Scan for the cell matching the given text and deliver its [X, Y] coordinate at center. 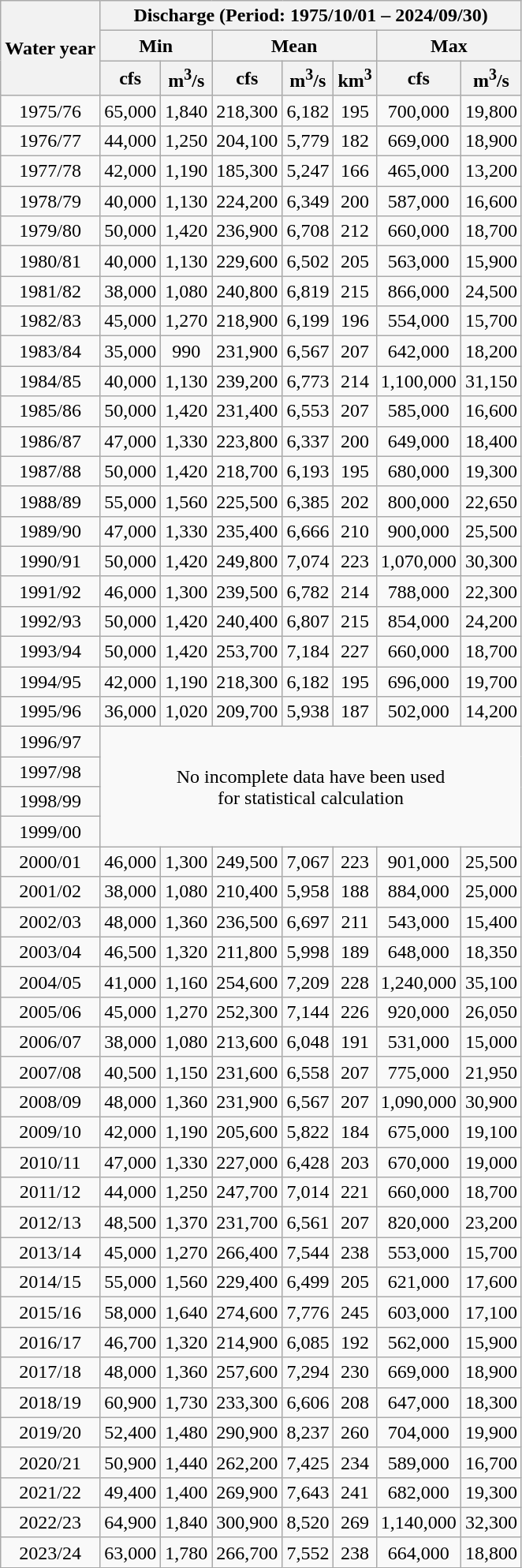
2000/01 [50, 862]
22,650 [490, 501]
202 [355, 501]
2007/08 [50, 1072]
184 [355, 1132]
6,428 [308, 1162]
36,000 [131, 712]
19,900 [490, 1432]
228 [355, 982]
1982/83 [50, 321]
854,000 [418, 621]
1987/88 [50, 471]
502,000 [418, 712]
214,900 [248, 1342]
2021/22 [50, 1492]
6,807 [308, 621]
7,067 [308, 862]
19,700 [490, 682]
211,800 [248, 952]
260 [355, 1432]
6,385 [308, 501]
211 [355, 922]
2022/23 [50, 1522]
2013/14 [50, 1252]
5,958 [308, 892]
Min [156, 46]
2008/09 [50, 1102]
5,938 [308, 712]
1975/76 [50, 110]
7,425 [308, 1462]
7,643 [308, 1492]
800,000 [418, 501]
2011/12 [50, 1192]
204,100 [248, 140]
40,500 [131, 1072]
191 [355, 1042]
6,499 [308, 1282]
32,300 [490, 1522]
km3 [355, 79]
2014/15 [50, 1282]
704,000 [418, 1432]
6,199 [308, 321]
1,780 [186, 1552]
696,000 [418, 682]
1997/98 [50, 772]
1994/95 [50, 682]
41,000 [131, 982]
17,100 [490, 1312]
820,000 [418, 1222]
18,350 [490, 952]
223,800 [248, 441]
46,500 [131, 952]
587,000 [418, 201]
240,800 [248, 291]
196 [355, 321]
249,500 [248, 862]
6,666 [308, 531]
6,708 [308, 231]
2004/05 [50, 982]
22,300 [490, 591]
225,500 [248, 501]
7,184 [308, 652]
2001/02 [50, 892]
1981/82 [50, 291]
257,600 [248, 1372]
18,800 [490, 1552]
17,600 [490, 1282]
682,000 [418, 1492]
775,000 [418, 1072]
1983/84 [50, 351]
249,800 [248, 561]
1998/99 [50, 802]
224,200 [248, 201]
2005/06 [50, 1012]
239,200 [248, 381]
1999/00 [50, 832]
2023/24 [50, 1552]
2010/11 [50, 1162]
621,000 [418, 1282]
236,900 [248, 231]
648,000 [418, 952]
15,400 [490, 922]
1978/79 [50, 201]
642,000 [418, 351]
5,247 [308, 171]
21,950 [490, 1072]
6,773 [308, 381]
Discharge (Period: 1975/10/01 – 2024/09/30) [311, 16]
2003/04 [50, 952]
1,100,000 [418, 381]
2018/19 [50, 1402]
6,193 [308, 471]
26,050 [490, 1012]
1,140,000 [418, 1522]
35,100 [490, 982]
2002/03 [50, 922]
46,700 [131, 1342]
1986/87 [50, 441]
531,000 [418, 1042]
60,900 [131, 1402]
7,144 [308, 1012]
1,440 [186, 1462]
8,520 [308, 1522]
7,544 [308, 1252]
920,000 [418, 1012]
226 [355, 1012]
6,048 [308, 1042]
233,300 [248, 1402]
1980/81 [50, 261]
1,240,000 [418, 982]
213,600 [248, 1042]
No incomplete data have been usedfor statistical calculation [311, 787]
24,200 [490, 621]
185,300 [248, 171]
15,000 [490, 1042]
30,300 [490, 561]
6,553 [308, 411]
245 [355, 1312]
543,000 [418, 922]
585,000 [418, 411]
562,000 [418, 1342]
189 [355, 952]
7,209 [308, 982]
188 [355, 892]
866,000 [418, 291]
50,900 [131, 1462]
290,900 [248, 1432]
254,600 [248, 982]
18,300 [490, 1402]
18,200 [490, 351]
241 [355, 1492]
266,400 [248, 1252]
Mean [295, 46]
208 [355, 1402]
212 [355, 231]
554,000 [418, 321]
700,000 [418, 110]
1984/85 [50, 381]
1993/94 [50, 652]
48,500 [131, 1222]
49,400 [131, 1492]
205,600 [248, 1132]
670,000 [418, 1162]
187 [355, 712]
1,480 [186, 1432]
266,700 [248, 1552]
31,150 [490, 381]
229,600 [248, 261]
6,697 [308, 922]
2015/16 [50, 1312]
6,782 [308, 591]
1,160 [186, 982]
30,900 [490, 1102]
6,349 [308, 201]
1979/80 [50, 231]
1988/89 [50, 501]
300,900 [248, 1522]
1,070,000 [418, 561]
231,400 [248, 411]
2017/18 [50, 1372]
52,400 [131, 1432]
Max [449, 46]
218,700 [248, 471]
234 [355, 1462]
203 [355, 1162]
2019/20 [50, 1432]
19,800 [490, 110]
563,000 [418, 261]
7,552 [308, 1552]
1,640 [186, 1312]
884,000 [418, 892]
236,500 [248, 922]
239,500 [248, 591]
2006/07 [50, 1042]
2020/21 [50, 1462]
6,085 [308, 1342]
1995/96 [50, 712]
231,600 [248, 1072]
2016/17 [50, 1342]
1,020 [186, 712]
218,900 [248, 321]
240,400 [248, 621]
990 [186, 351]
901,000 [418, 862]
2012/13 [50, 1222]
65,000 [131, 110]
1989/90 [50, 531]
35,000 [131, 351]
680,000 [418, 471]
24,500 [490, 291]
900,000 [418, 531]
7,014 [308, 1192]
6,606 [308, 1402]
25,000 [490, 892]
675,000 [418, 1132]
1,370 [186, 1222]
7,294 [308, 1372]
18,400 [490, 441]
8,237 [308, 1432]
235,400 [248, 531]
64,900 [131, 1522]
253,700 [248, 652]
1,730 [186, 1402]
229,400 [248, 1282]
210 [355, 531]
209,700 [248, 712]
5,822 [308, 1132]
553,000 [418, 1252]
2009/10 [50, 1132]
19,100 [490, 1132]
589,000 [418, 1462]
1990/91 [50, 561]
16,700 [490, 1462]
1,150 [186, 1072]
1,090,000 [418, 1102]
269,900 [248, 1492]
227 [355, 652]
6,561 [308, 1222]
7,776 [308, 1312]
5,779 [308, 140]
19,000 [490, 1162]
649,000 [418, 441]
182 [355, 140]
6,819 [308, 291]
465,000 [418, 171]
1985/86 [50, 411]
788,000 [418, 591]
5,998 [308, 952]
166 [355, 171]
1,400 [186, 1492]
192 [355, 1342]
221 [355, 1192]
14,200 [490, 712]
227,000 [248, 1162]
603,000 [418, 1312]
1977/78 [50, 171]
274,600 [248, 1312]
664,000 [418, 1552]
58,000 [131, 1312]
231,700 [248, 1222]
6,502 [308, 261]
1991/92 [50, 591]
63,000 [131, 1552]
210,400 [248, 892]
647,000 [418, 1402]
1996/97 [50, 742]
252,300 [248, 1012]
7,074 [308, 561]
Water year [50, 49]
269 [355, 1522]
6,558 [308, 1072]
247,700 [248, 1192]
6,337 [308, 441]
1976/77 [50, 140]
1992/93 [50, 621]
13,200 [490, 171]
262,200 [248, 1462]
230 [355, 1372]
23,200 [490, 1222]
